From the cell containing the given text, extract its center point as (X, Y) coordinate. 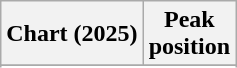
Peak position (189, 34)
Chart (2025) (72, 34)
